For the text-containing cell, return its midpoint in (X, Y) coordinate format. 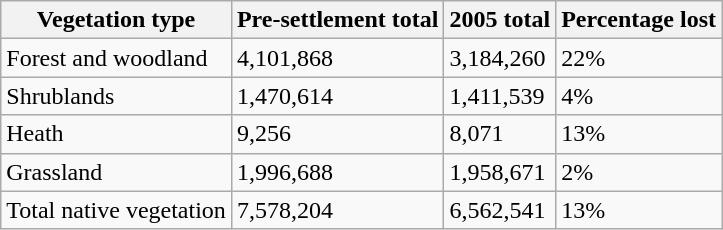
1,470,614 (338, 96)
Grassland (116, 172)
Pre-settlement total (338, 20)
Heath (116, 134)
2005 total (500, 20)
Total native vegetation (116, 210)
4% (639, 96)
Forest and woodland (116, 58)
22% (639, 58)
6,562,541 (500, 210)
1,958,671 (500, 172)
Shrublands (116, 96)
9,256 (338, 134)
2% (639, 172)
7,578,204 (338, 210)
Vegetation type (116, 20)
1,411,539 (500, 96)
3,184,260 (500, 58)
Percentage lost (639, 20)
4,101,868 (338, 58)
8,071 (500, 134)
1,996,688 (338, 172)
